Provide the [x, y] coordinate of the cell's center where the given text is located.  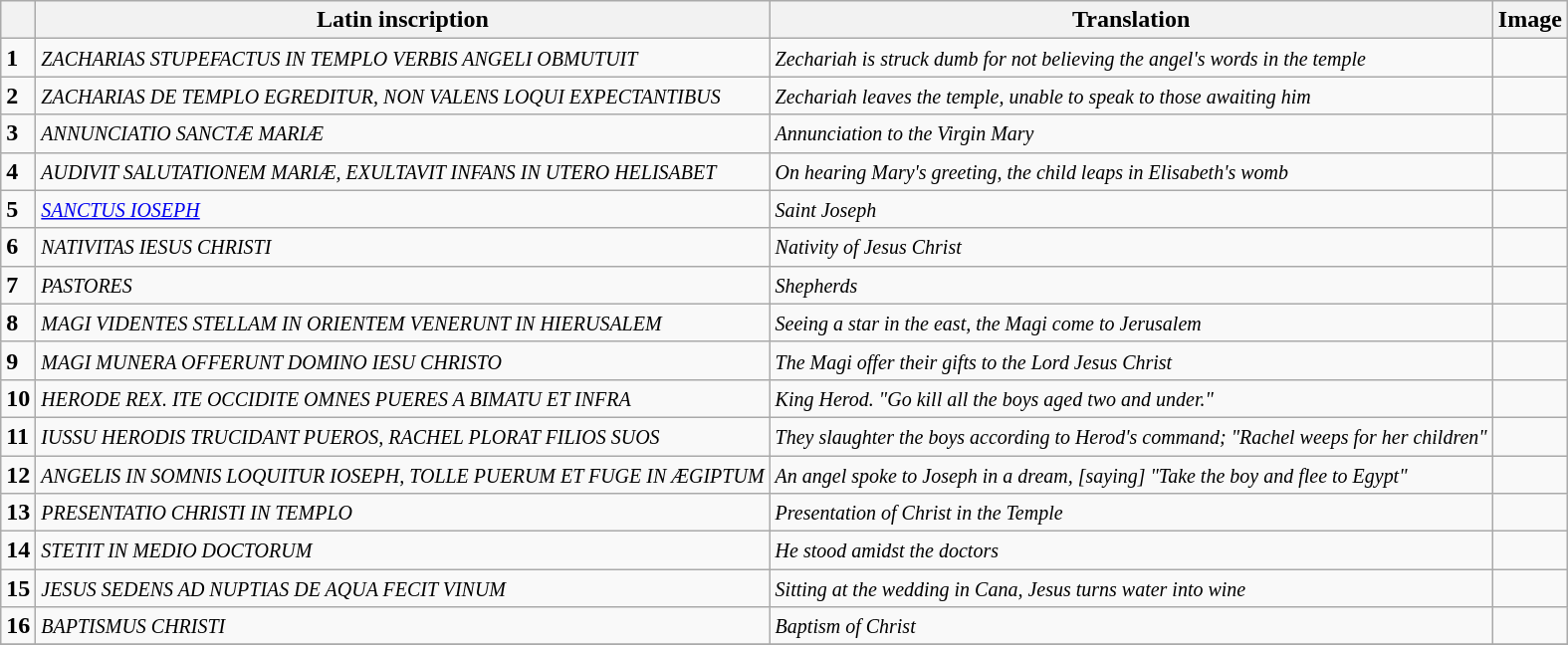
The Magi offer their gifts to the Lord Jesus Christ [1131, 360]
12 [18, 475]
SANCTUS IOSEPH [402, 209]
6 [18, 247]
Baptism of Christ [1131, 626]
He stood amidst the doctors [1131, 550]
NATIVITAS IESUS CHRISTI [402, 247]
Nativity of Jesus Christ [1131, 247]
16 [18, 626]
PRESENTATIO CHRISTI IN TEMPLO [402, 513]
ZACHARIAS DE TEMPLO EGREDITUR, NON VALENS LOQUI EXPECTANTIBUS [402, 96]
Translation [1131, 20]
Seeing a star in the east, the Magi come to Jerusalem [1131, 322]
2 [18, 96]
MAGI MUNERA OFFERUNT DOMINO IESU CHRISTO [402, 360]
ANGELIS IN SOMNIS LOQUITUR IOSEPH, TOLLE PUERUM ET FUGE IN ÆGIPTUM [402, 475]
They slaughter the boys according to Herod's command; "Rachel weeps for her children" [1131, 436]
1 [18, 58]
AUDIVIT SALUTATIONEM MARIÆ, EXULTAVIT INFANS IN UTERO HELISABET [402, 171]
11 [18, 436]
IUSSU HERODIS TRUCIDANT PUEROS, RACHEL PLORAT FILIOS SUOS [402, 436]
Saint Joseph [1131, 209]
ZACHARIAS STUPEFACTUS IN TEMPLO VERBIS ANGELI OBMUTUIT [402, 58]
9 [18, 360]
4 [18, 171]
Annunciation to the Virgin Mary [1131, 133]
14 [18, 550]
ANNUNCIATIO SANCTÆ MARIÆ [402, 133]
Presentation of Christ in the Temple [1131, 513]
King Herod. "Go kill all the boys aged two and under." [1131, 398]
STETIT IN MEDIO DOCTORUM [402, 550]
Latin inscription [402, 20]
Image [1529, 20]
PASTORES [402, 285]
7 [18, 285]
Zechariah is struck dumb for not believing the angel's words in the temple [1131, 58]
8 [18, 322]
5 [18, 209]
JESUS SEDENS AD NUPTIAS DE AQUA FECIT VINUM [402, 588]
BAPTISMUS CHRISTI [402, 626]
Shepherds [1131, 285]
10 [18, 398]
3 [18, 133]
On hearing Mary's greeting, the child leaps in Elisabeth's womb [1131, 171]
Zechariah leaves the temple, unable to speak to those awaiting him [1131, 96]
15 [18, 588]
HERODE REX. ITE OCCIDITE OMNES PUERES A BIMATU ET INFRA [402, 398]
Sitting at the wedding in Cana, Jesus turns water into wine [1131, 588]
MAGI VIDENTES STELLAM IN ORIENTEM VENERUNT IN HIERUSALEM [402, 322]
13 [18, 513]
An angel spoke to Joseph in a dream, [saying] "Take the boy and flee to Egypt" [1131, 475]
